Scan for the cell matching the given text and deliver its (x, y) coordinate at center. 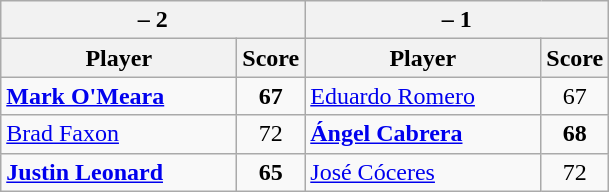
Eduardo Romero (423, 96)
Brad Faxon (119, 134)
José Cóceres (423, 172)
Mark O'Meara (119, 96)
– 2 (153, 20)
Justin Leonard (119, 172)
Ángel Cabrera (423, 134)
68 (575, 134)
65 (271, 172)
– 1 (457, 20)
